Find where the given text appears and provide that cell's center as (X, Y) coordinate. 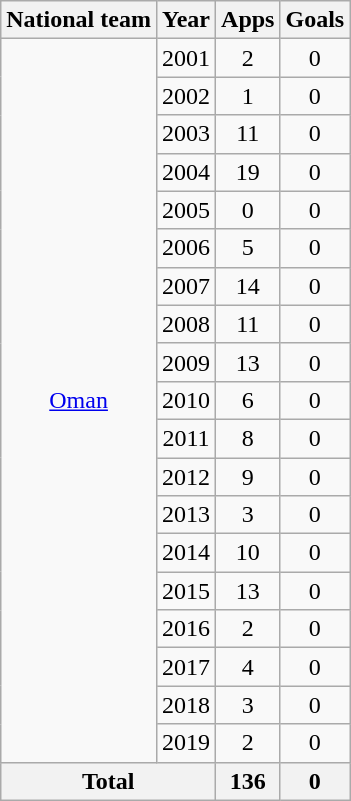
2008 (186, 324)
2002 (186, 96)
2005 (186, 210)
2019 (186, 743)
2016 (186, 629)
2017 (186, 667)
Oman (79, 400)
14 (248, 286)
Year (186, 20)
136 (248, 781)
2004 (186, 172)
2012 (186, 477)
19 (248, 172)
National team (79, 20)
2018 (186, 705)
4 (248, 667)
8 (248, 438)
10 (248, 553)
2013 (186, 515)
2011 (186, 438)
1 (248, 96)
2003 (186, 134)
Goals (315, 20)
2007 (186, 286)
Total (108, 781)
9 (248, 477)
2009 (186, 362)
2006 (186, 248)
5 (248, 248)
6 (248, 400)
2014 (186, 553)
Apps (248, 20)
2001 (186, 58)
2010 (186, 400)
2015 (186, 591)
